Determine the [x, y] coordinate at the center of the cell enclosing the given text.  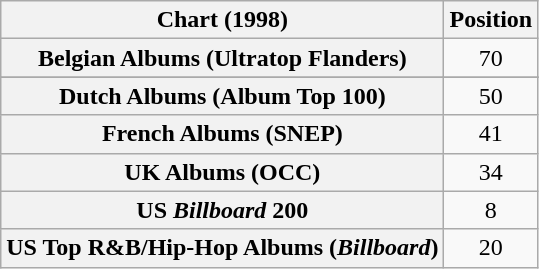
50 [491, 96]
Position [491, 20]
Chart (1998) [222, 20]
UK Albums (OCC) [222, 172]
70 [491, 58]
US Top R&B/Hip-Hop Albums (Billboard) [222, 248]
French Albums (SNEP) [222, 134]
US Billboard 200 [222, 210]
20 [491, 248]
8 [491, 210]
41 [491, 134]
Dutch Albums (Album Top 100) [222, 96]
Belgian Albums (Ultratop Flanders) [222, 58]
34 [491, 172]
